Determine the [x, y] coordinate at the center of the cell enclosing the given text.  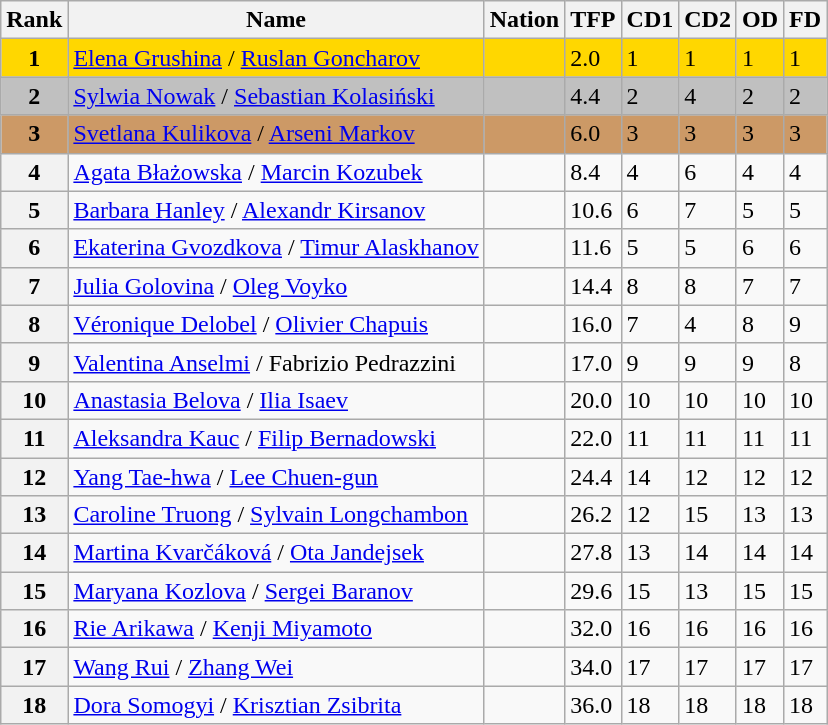
Ekaterina Gvozdkova / Timur Alaskhanov [276, 248]
FD [806, 20]
Wang Rui / Zhang Wei [276, 667]
22.0 [593, 438]
20.0 [593, 400]
Agata Błażowska / Marcin Kozubek [276, 172]
Julia Golovina / Oleg Voyko [276, 286]
32.0 [593, 629]
36.0 [593, 705]
Name [276, 20]
CD1 [650, 20]
CD2 [708, 20]
Valentina Anselmi / Fabrizio Pedrazzini [276, 362]
Maryana Kozlova / Sergei Baranov [276, 591]
29.6 [593, 591]
Rank [34, 20]
Nation [524, 20]
4.4 [593, 96]
OD [760, 20]
Sylwia Nowak / Sebastian Kolasiński [276, 96]
16.0 [593, 324]
8.4 [593, 172]
Elena Grushina / Ruslan Goncharov [276, 58]
24.4 [593, 477]
TFP [593, 20]
Yang Tae-hwa / Lee Chuen-gun [276, 477]
Martina Kvarčáková / Ota Jandejsek [276, 553]
Dora Somogyi / Krisztian Zsibrita [276, 705]
Anastasia Belova / Ilia Isaev [276, 400]
Aleksandra Kauc / Filip Bernadowski [276, 438]
Svetlana Kulikova / Arseni Markov [276, 134]
17.0 [593, 362]
Caroline Truong / Sylvain Longchambon [276, 515]
Rie Arikawa / Kenji Miyamoto [276, 629]
10.6 [593, 210]
Barbara Hanley / Alexandr Kirsanov [276, 210]
27.8 [593, 553]
14.4 [593, 286]
11.6 [593, 248]
2.0 [593, 58]
34.0 [593, 667]
6.0 [593, 134]
26.2 [593, 515]
Véronique Delobel / Olivier Chapuis [276, 324]
